Determine the (X, Y) coordinate at the center of the cell enclosing the given text.  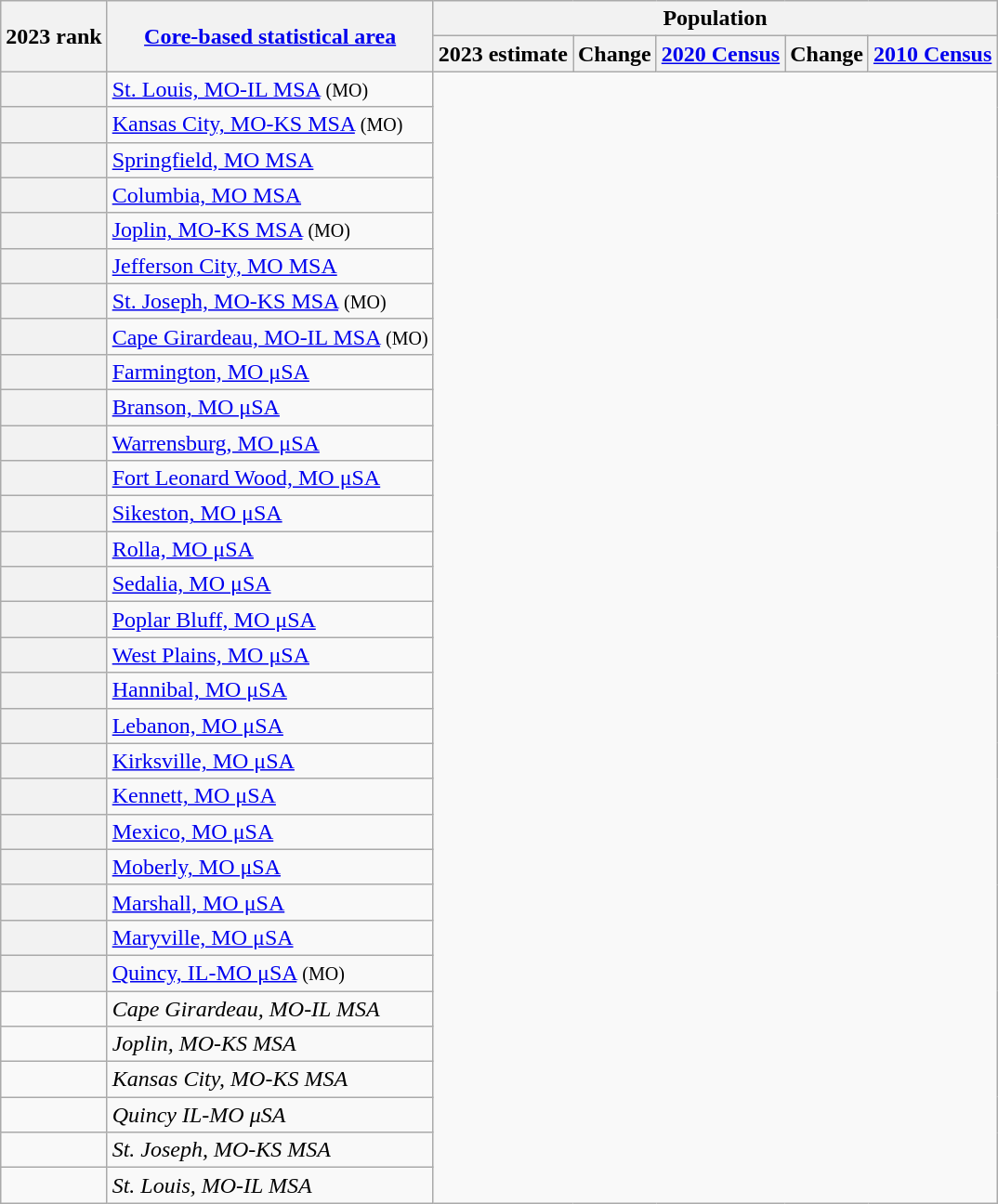
2010 Census (932, 54)
Lebanon, MO μSA (269, 726)
Kansas City, MO-KS MSA (269, 1080)
Sikeston, MO μSA (269, 514)
St. Joseph, MO-KS MSA (269, 1150)
Kirksville, MO μSA (269, 761)
Joplin, MO-KS MSA (MO) (269, 230)
Jefferson City, MO MSA (269, 266)
Population (716, 19)
Cape Girardeau, MO-IL MSA (269, 1008)
Moberly, MO μSA (269, 867)
St. Joseph, MO-KS MSA (MO) (269, 301)
Hannibal, MO μSA (269, 690)
Mexico, MO μSA (269, 831)
Warrensburg, MO μSA (269, 443)
2023 estimate (503, 54)
Sedalia, MO μSA (269, 584)
Branson, MO μSA (269, 407)
Marshall, MO μSA (269, 902)
Rolla, MO μSA (269, 549)
Springfield, MO MSA (269, 160)
Core-based statistical area (269, 36)
Quincy IL-MO μSA (269, 1115)
2023 rank (54, 36)
Farmington, MO μSA (269, 372)
Fort Leonard Wood, MO μSA (269, 478)
Poplar Bluff, MO μSA (269, 620)
2020 Census (720, 54)
Kennett, MO μSA (269, 796)
Joplin, MO-KS MSA (269, 1044)
Cape Girardeau, MO-IL MSA (MO) (269, 336)
St. Louis, MO-IL MSA (269, 1185)
Kansas City, MO-KS MSA (MO) (269, 124)
Quincy, IL-MO μSA (MO) (269, 973)
West Plains, MO μSA (269, 655)
Maryville, MO μSA (269, 937)
Columbia, MO MSA (269, 195)
St. Louis, MO-IL MSA (MO) (269, 89)
